For the text-containing cell, return its midpoint in (X, Y) coordinate format. 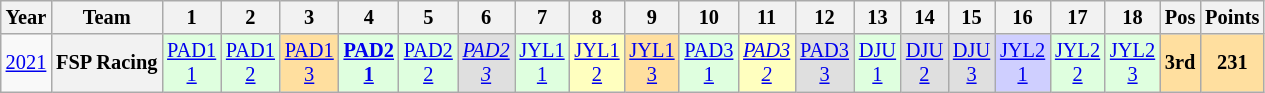
15 (972, 17)
PAD23 (486, 63)
DJU3 (972, 63)
3rd (1180, 63)
11 (766, 17)
6 (486, 17)
DJU1 (878, 63)
13 (878, 17)
14 (924, 17)
JYL11 (542, 63)
Year (26, 17)
2021 (26, 63)
Team (106, 17)
4 (369, 17)
9 (652, 17)
DJU2 (924, 63)
PAD11 (192, 63)
JYL22 (1078, 63)
2 (250, 17)
JYL12 (596, 63)
PAD32 (766, 63)
PAD22 (428, 63)
10 (708, 17)
JYL23 (1132, 63)
FSP Racing (106, 63)
231 (1232, 63)
7 (542, 17)
PAD13 (310, 63)
PAD12 (250, 63)
18 (1132, 17)
8 (596, 17)
3 (310, 17)
12 (824, 17)
JYL21 (1022, 63)
PAD21 (369, 63)
Points (1232, 17)
PAD33 (824, 63)
5 (428, 17)
17 (1078, 17)
Pos (1180, 17)
16 (1022, 17)
JYL13 (652, 63)
1 (192, 17)
PAD31 (708, 63)
